Capture the cell that displays the provided text and extract its [X, Y] central coordinate. 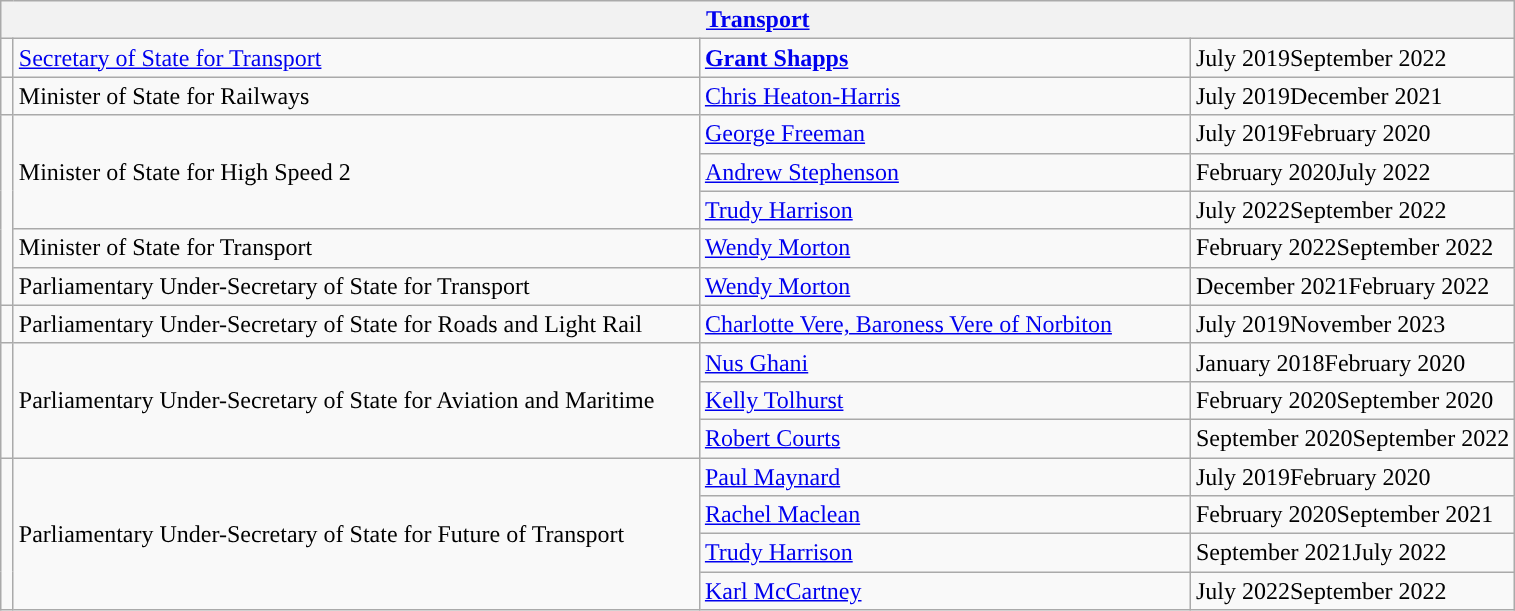
February 2020July 2022 [1352, 172]
Parliamentary Under-Secretary of State for Roads and Light Rail [356, 324]
July 2019September 2022 [1352, 58]
Robert Courts [944, 438]
Transport [758, 20]
Nus Ghani [944, 362]
Paul Maynard [944, 477]
Karl McCartney [944, 591]
Minister of State for Transport [356, 248]
Chris Heaton-Harris [944, 96]
Parliamentary Under-Secretary of State for Transport [356, 286]
January 2018February 2020 [1352, 362]
Andrew Stephenson [944, 172]
Minister of State for High Speed 2 [356, 172]
February 2020September 2021 [1352, 515]
Minister of State for Railways [356, 96]
Charlotte Vere, Baroness Vere of Norbiton [944, 324]
Kelly Tolhurst [944, 400]
George Freeman [944, 134]
September 2020September 2022 [1352, 438]
Parliamentary Under-Secretary of State for Aviation and Maritime [356, 400]
Grant Shapps [944, 58]
Secretary of State for Transport [356, 58]
September 2021July 2022 [1352, 553]
July 2019November 2023 [1352, 324]
Rachel Maclean [944, 515]
February 2022September 2022 [1352, 248]
February 2020September 2020 [1352, 400]
December 2021February 2022 [1352, 286]
Parliamentary Under-Secretary of State for Future of Transport [356, 534]
July 2019December 2021 [1352, 96]
